Scan for the cell matching the given text and deliver its [X, Y] coordinate at center. 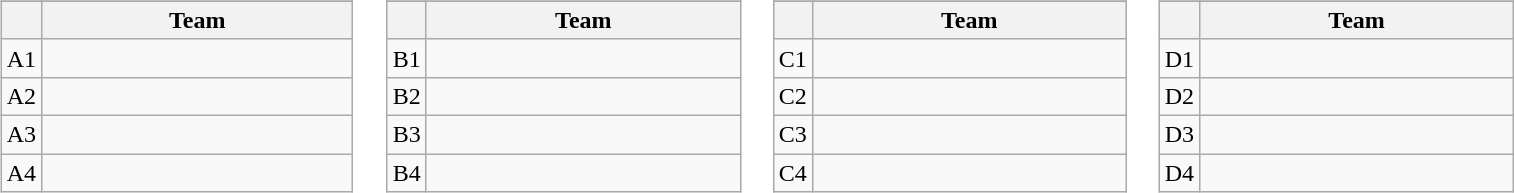
D1 [1179, 58]
C2 [792, 96]
C4 [792, 173]
B4 [406, 173]
A2 [21, 96]
B1 [406, 58]
A1 [21, 58]
C3 [792, 134]
D2 [1179, 96]
A4 [21, 173]
D4 [1179, 173]
D3 [1179, 134]
B2 [406, 96]
B3 [406, 134]
A3 [21, 134]
C1 [792, 58]
